Search for the cell housing the specified text and yield its (X, Y) center coordinate. 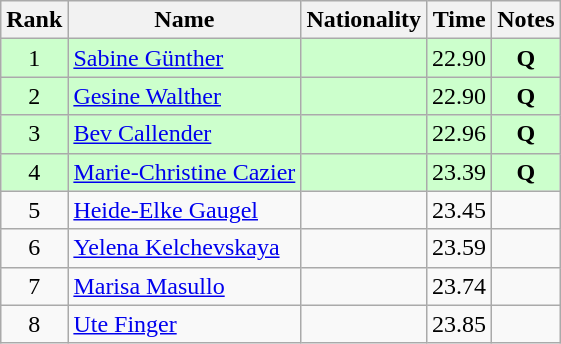
Ute Finger (184, 324)
Name (184, 20)
Yelena Kelchevskaya (184, 248)
7 (34, 286)
22.96 (460, 134)
23.85 (460, 324)
23.59 (460, 248)
23.74 (460, 286)
Gesine Walther (184, 96)
4 (34, 172)
3 (34, 134)
6 (34, 248)
Rank (34, 20)
23.45 (460, 210)
Nationality (364, 20)
Marie-Christine Cazier (184, 172)
5 (34, 210)
Time (460, 20)
Heide-Elke Gaugel (184, 210)
2 (34, 96)
Bev Callender (184, 134)
Sabine Günther (184, 58)
1 (34, 58)
Marisa Masullo (184, 286)
23.39 (460, 172)
8 (34, 324)
Notes (526, 20)
